Find where the given text appears and provide that cell's center as [X, Y] coordinate. 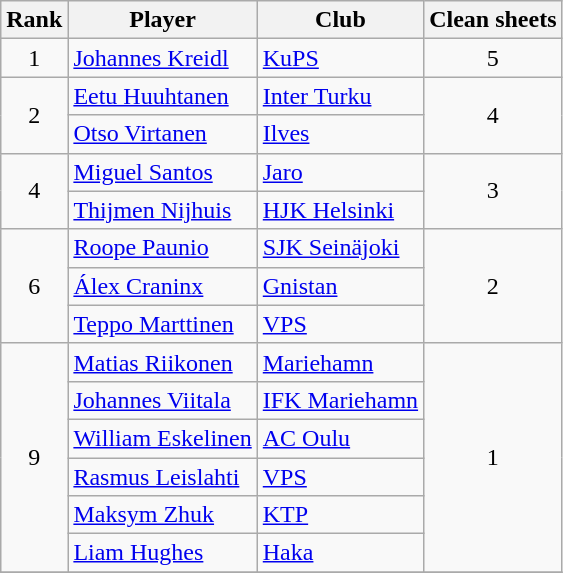
3 [493, 191]
KuPS [340, 58]
Johannes Kreidl [162, 58]
Thijmen Nijhuis [162, 210]
Liam Hughes [162, 553]
SJK Seinäjoki [340, 248]
Matias Riikonen [162, 362]
KTP [340, 515]
Haka [340, 553]
Player [162, 20]
Gnistan [340, 286]
Rasmus Leislahti [162, 477]
Johannes Viitala [162, 400]
Otso Virtanen [162, 134]
9 [34, 457]
Eetu Huuhtanen [162, 96]
Jaro [340, 172]
Roope Paunio [162, 248]
William Eskelinen [162, 438]
Inter Turku [340, 96]
Rank [34, 20]
Teppo Marttinen [162, 324]
Ilves [340, 134]
Maksym Zhuk [162, 515]
6 [34, 286]
Clean sheets [493, 20]
5 [493, 58]
Miguel Santos [162, 172]
Mariehamn [340, 362]
Álex Craninx [162, 286]
Club [340, 20]
HJK Helsinki [340, 210]
AC Oulu [340, 438]
IFK Mariehamn [340, 400]
